Identify which cell holds the provided text, then report its (x, y) central coordinate. 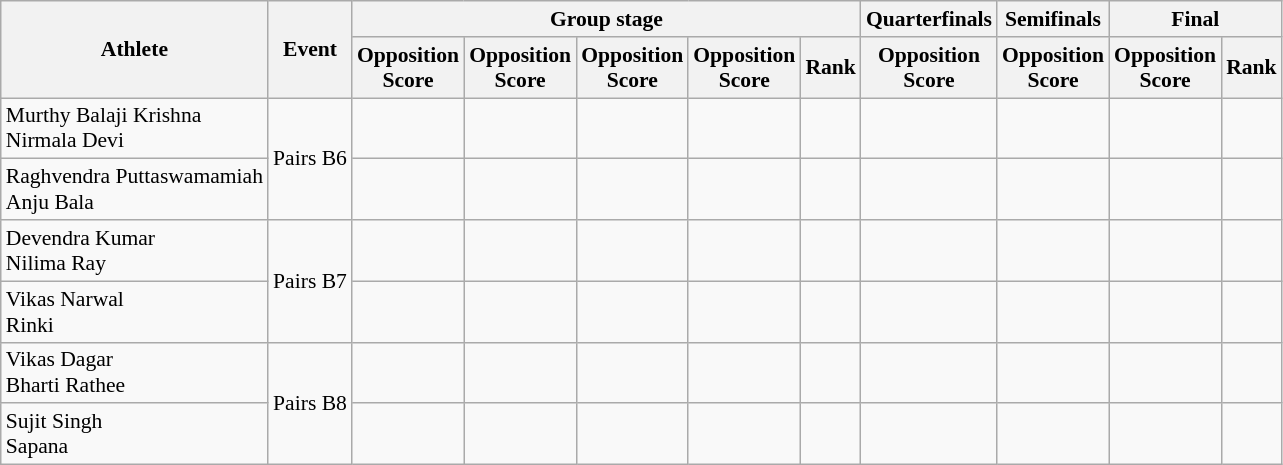
Devendra KumarNilima Ray (134, 250)
Pairs B8 (310, 403)
Sujit SinghSapana (134, 434)
Raghvendra PuttaswamamiahAnju Bala (134, 190)
Semifinals (1053, 19)
Pairs B7 (310, 281)
Event (310, 50)
Pairs B6 (310, 159)
Vikas NarwalRinki (134, 312)
Final (1196, 19)
Group stage (606, 19)
Quarterfinals (929, 19)
Vikas DagarBharti Rathee (134, 372)
Athlete (134, 50)
Murthy Balaji KrishnaNirmala Devi (134, 128)
